Pinpoint the cell where the given text exists, returning its [x, y] midpoint coordinate. 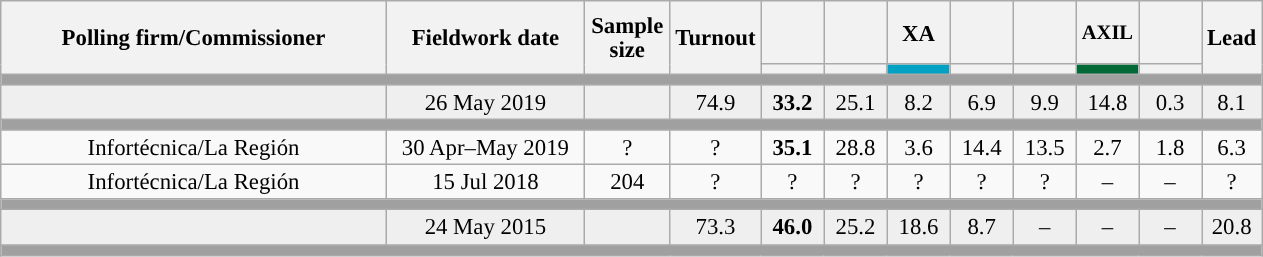
3.6 [918, 148]
AXIL [1107, 32]
6.9 [982, 102]
35.1 [792, 148]
18.6 [918, 228]
74.9 [716, 102]
Lead [1232, 38]
73.3 [716, 228]
14.8 [1107, 102]
8.2 [918, 102]
6.3 [1232, 148]
46.0 [792, 228]
15 Jul 2018 [485, 182]
14.4 [982, 148]
33.2 [792, 102]
204 [627, 182]
28.8 [856, 148]
1.8 [1170, 148]
20.8 [1232, 228]
8.7 [982, 228]
XA [918, 32]
25.1 [856, 102]
30 Apr–May 2019 [485, 148]
0.3 [1170, 102]
24 May 2015 [485, 228]
26 May 2019 [485, 102]
Fieldwork date [485, 38]
Sample size [627, 38]
8.1 [1232, 102]
9.9 [1044, 102]
Turnout [716, 38]
13.5 [1044, 148]
25.2 [856, 228]
2.7 [1107, 148]
Polling firm/Commissioner [194, 38]
